Detect which cell encompasses the target text, then output its (X, Y) center coordinate. 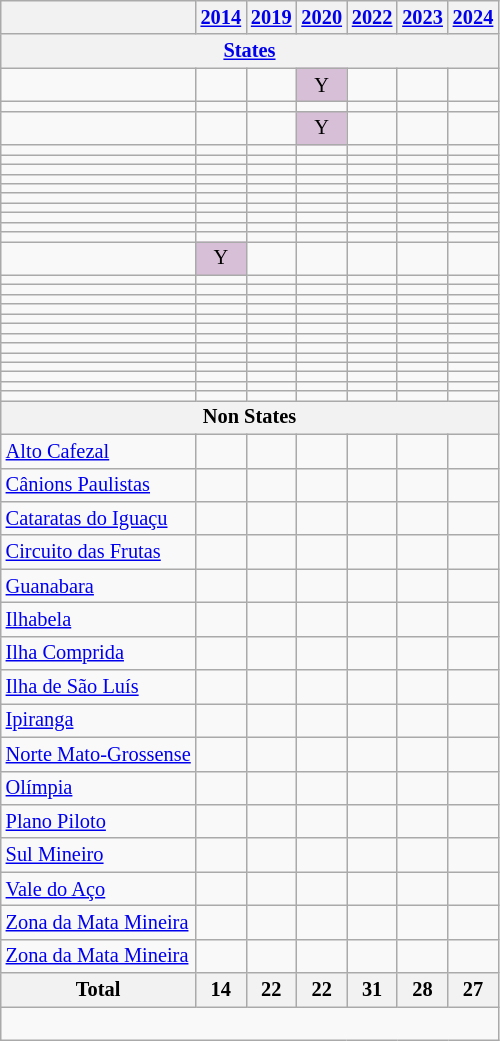
31 (372, 990)
2022 (372, 17)
Guanabara (98, 586)
14 (221, 990)
Circuito das Frutas (98, 552)
States (250, 51)
2019 (271, 17)
Total (98, 990)
Ilha de São Luís (98, 687)
Cataratas do Iguaçu (98, 518)
Ipiranga (98, 720)
Cânions Paulistas (98, 485)
28 (422, 990)
2024 (473, 17)
27 (473, 990)
2014 (221, 17)
Vale do Aço (98, 889)
2023 (422, 17)
Norte Mato-Grossense (98, 754)
Plano Piloto (98, 821)
Olímpia (98, 788)
Ilha Comprida (98, 653)
2020 (321, 17)
Non States (250, 417)
Alto Cafezal (98, 451)
Ilhabela (98, 619)
Sul Mineiro (98, 855)
